Output the [x, y] coordinate of the center of the cell containing the given text.  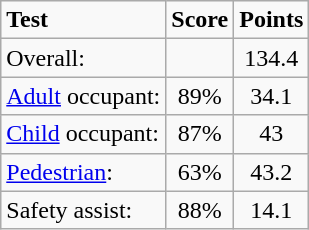
Safety assist: [84, 210]
Overall: [84, 58]
34.1 [272, 96]
Pedestrian: [84, 172]
Child occupant: [84, 134]
43 [272, 134]
134.4 [272, 58]
Points [272, 20]
14.1 [272, 210]
88% [200, 210]
Test [84, 20]
89% [200, 96]
Score [200, 20]
43.2 [272, 172]
87% [200, 134]
63% [200, 172]
Adult occupant: [84, 96]
